Determine the (X, Y) coordinate at the center of the cell enclosing the given text.  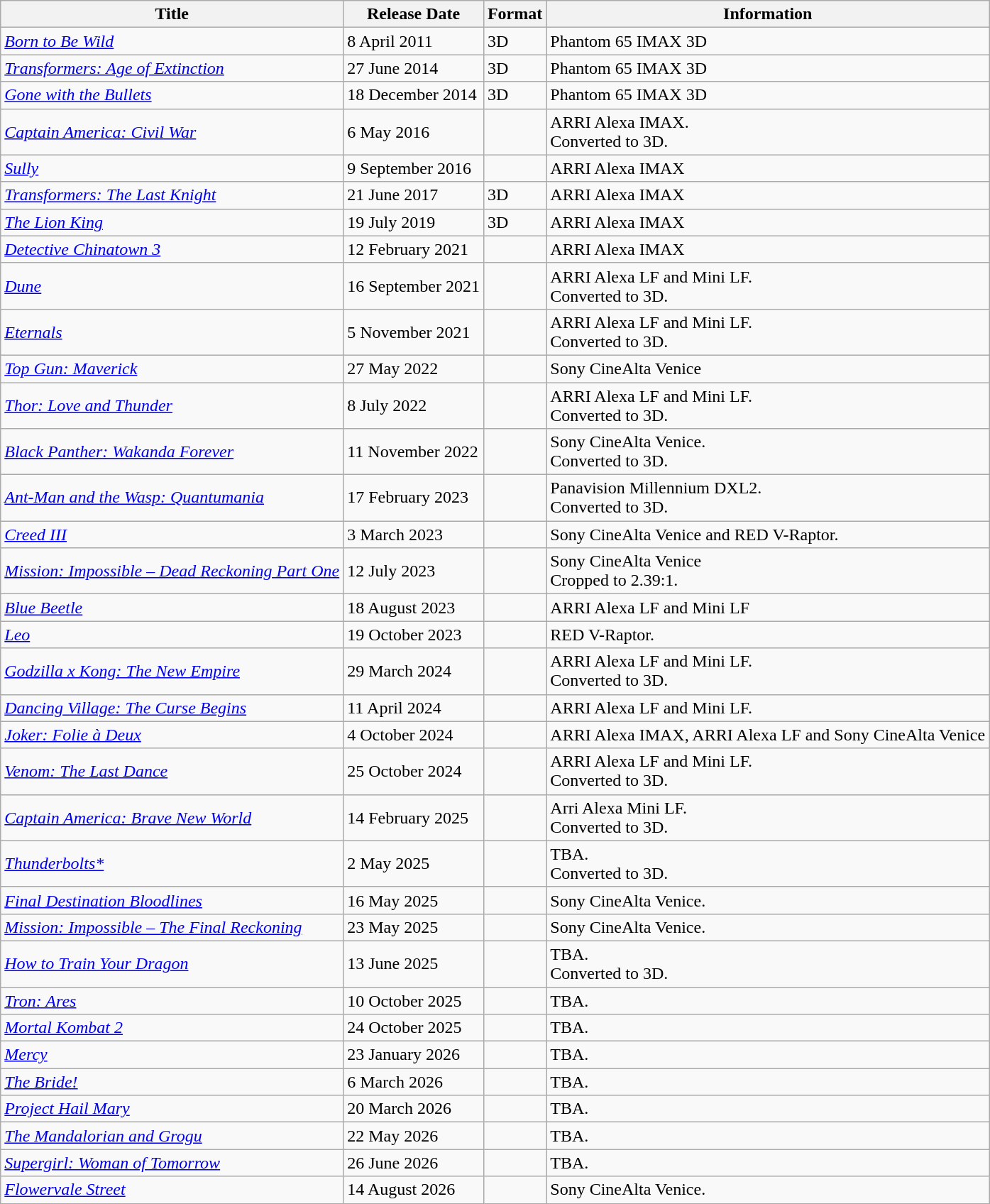
23 January 2026 (414, 1055)
Format (515, 14)
ARRI Alexa LF and Mini LF. (768, 708)
Creed III (172, 535)
Gone with the Bullets (172, 95)
Sony CineAlta Venice (768, 368)
14 August 2026 (414, 1190)
27 May 2022 (414, 368)
Ant-Man and the Wasp: Quantumania (172, 498)
18 August 2023 (414, 608)
Eternals (172, 332)
24 October 2025 (414, 1028)
RED V-Raptor. (768, 635)
Thor: Love and Thunder (172, 405)
Arri Alexa Mini LF.Converted to 3D. (768, 818)
Leo (172, 635)
10 October 2025 (414, 1000)
Sony CineAlta Venice.Converted to 3D. (768, 451)
22 May 2026 (414, 1136)
9 September 2016 (414, 168)
Captain America: Civil War (172, 132)
27 June 2014 (414, 68)
Supergirl: Woman of Tomorrow (172, 1163)
Black Panther: Wakanda Forever (172, 451)
21 June 2017 (414, 195)
23 May 2025 (414, 927)
Mission: Impossible – The Final Reckoning (172, 927)
Tron: Ares (172, 1000)
26 June 2026 (414, 1163)
ARRI Alexa LF and Mini LF (768, 608)
14 February 2025 (414, 818)
Title (172, 14)
12 July 2023 (414, 571)
5 November 2021 (414, 332)
Detective Chinatown 3 (172, 249)
Joker: Folie à Deux (172, 735)
11 April 2024 (414, 708)
Release Date (414, 14)
Sony CineAlta Venice and RED V-Raptor. (768, 535)
12 February 2021 (414, 249)
Sully (172, 168)
Mercy (172, 1055)
Godzilla x Kong: The New Empire (172, 672)
18 December 2014 (414, 95)
The Mandalorian and Grogu (172, 1136)
Captain America: Brave New World (172, 818)
6 May 2016 (414, 132)
Mission: Impossible – Dead Reckoning Part One (172, 571)
Transformers: The Last Knight (172, 195)
4 October 2024 (414, 735)
16 September 2021 (414, 285)
Venom: The Last Dance (172, 771)
Panavision Millennium DXL2.Converted to 3D. (768, 498)
2 May 2025 (414, 863)
ARRI Alexa IMAX.Converted to 3D. (768, 132)
20 March 2026 (414, 1109)
The Bride! (172, 1082)
8 July 2022 (414, 405)
Final Destination Bloodlines (172, 900)
13 June 2025 (414, 964)
29 March 2024 (414, 672)
Top Gun: Maverick (172, 368)
8 April 2011 (414, 41)
25 October 2024 (414, 771)
19 July 2019 (414, 222)
17 February 2023 (414, 498)
Information (768, 14)
Thunderbolts* (172, 863)
Born to Be Wild (172, 41)
16 May 2025 (414, 900)
6 March 2026 (414, 1082)
Dancing Village: The Curse Begins (172, 708)
3 March 2023 (414, 535)
Blue Beetle (172, 608)
Dune (172, 285)
ARRI Alexa IMAX, ARRI Alexa LF and Sony CineAlta Venice (768, 735)
Mortal Kombat 2 (172, 1028)
The Lion King (172, 222)
Transformers: Age of Extinction (172, 68)
Project Hail Mary (172, 1109)
Flowervale Street (172, 1190)
Sony CineAlta VeniceCropped to 2.39:1. (768, 571)
11 November 2022 (414, 451)
How to Train Your Dragon (172, 964)
19 October 2023 (414, 635)
